Return (x, y) of the center of cell containing provided text 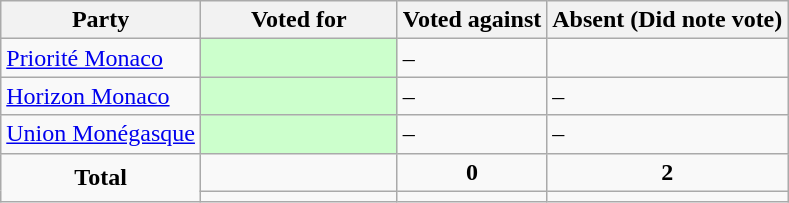
Total (101, 178)
Horizon Monaco (101, 96)
2 (668, 172)
Union Monégasque (101, 134)
Priorité Monaco (101, 58)
0 (472, 172)
Voted against (472, 20)
Party (101, 20)
Absent (Did note vote) (668, 20)
Voted for (298, 20)
